Identify which cell holds the provided text, then report its (x, y) central coordinate. 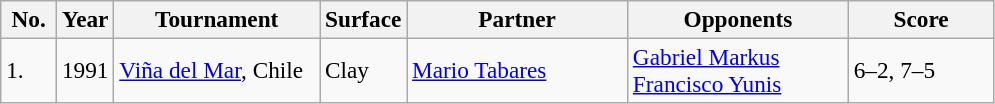
Year (86, 19)
1991 (86, 70)
6–2, 7–5 (921, 70)
Tournament (217, 19)
Score (921, 19)
Opponents (738, 19)
Viña del Mar, Chile (217, 70)
Partner (518, 19)
Gabriel Markus Francisco Yunis (738, 70)
Mario Tabares (518, 70)
Clay (364, 70)
Surface (364, 19)
1. (29, 70)
No. (29, 19)
